Return [x, y] of the center of cell containing provided text 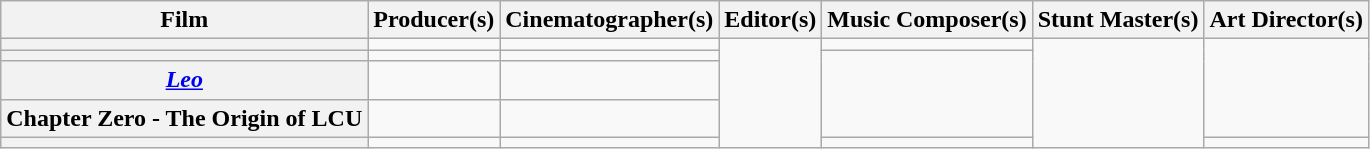
Art Director(s) [1286, 20]
Film [184, 20]
Editor(s) [770, 20]
Chapter Zero - The Origin of LCU [184, 118]
Cinematographer(s) [610, 20]
Stunt Master(s) [1118, 20]
Producer(s) [434, 20]
Music Composer(s) [927, 20]
Leo [184, 80]
